For the text-containing cell, return its midpoint in (X, Y) coordinate format. 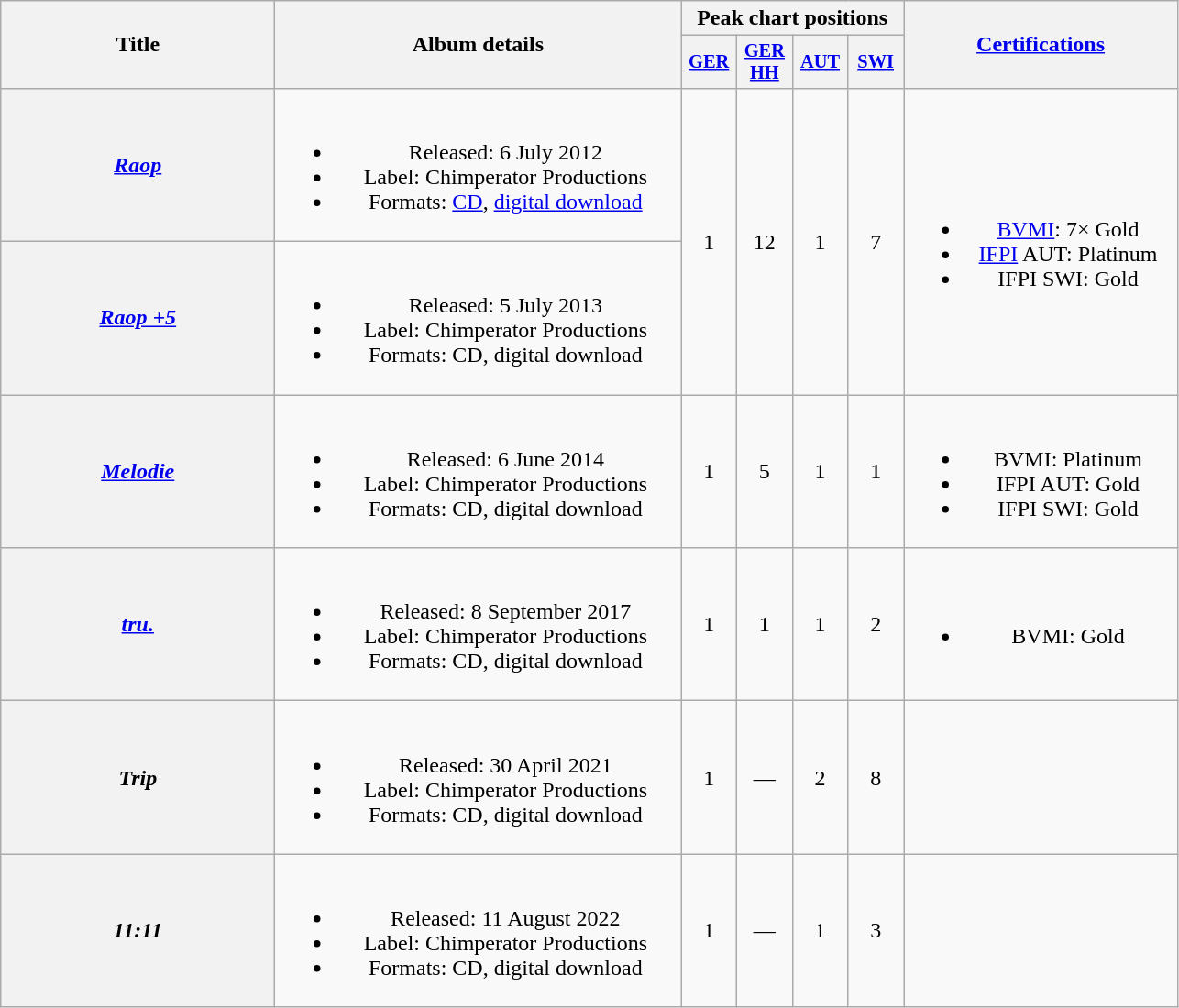
Melodie (138, 471)
BVMI: PlatinumIFPI AUT: GoldIFPI SWI: Gold (1041, 471)
Released: 6 June 2014Label: Chimperator ProductionsFormats: CD, digital download (479, 471)
5 (765, 471)
Released: 5 July 2013Label: Chimperator ProductionsFormats: CD, digital download (479, 319)
Title (138, 45)
Released: 11 August 2022Label: Chimperator ProductionsFormats: CD, digital download (479, 931)
Trip (138, 777)
GER (710, 62)
8 (876, 777)
3 (876, 931)
Raop +5 (138, 319)
Released: 8 September 2017Label: Chimperator ProductionsFormats: CD, digital download (479, 625)
Released: 6 July 2012Label: Chimperator ProductionsFormats: CD, digital download (479, 165)
AUT (820, 62)
Peak chart positions (792, 18)
12 (765, 241)
Released: 30 April 2021Label: Chimperator ProductionsFormats: CD, digital download (479, 777)
Album details (479, 45)
Certifications (1041, 45)
BVMI: Gold (1041, 625)
tru. (138, 625)
11:11 (138, 931)
SWI (876, 62)
BVMI: 7× GoldIFPI AUT: PlatinumIFPI SWI: Gold (1041, 241)
7 (876, 241)
GERHH (765, 62)
Raop (138, 165)
